Detect which cell encompasses the target text, then output its (X, Y) center coordinate. 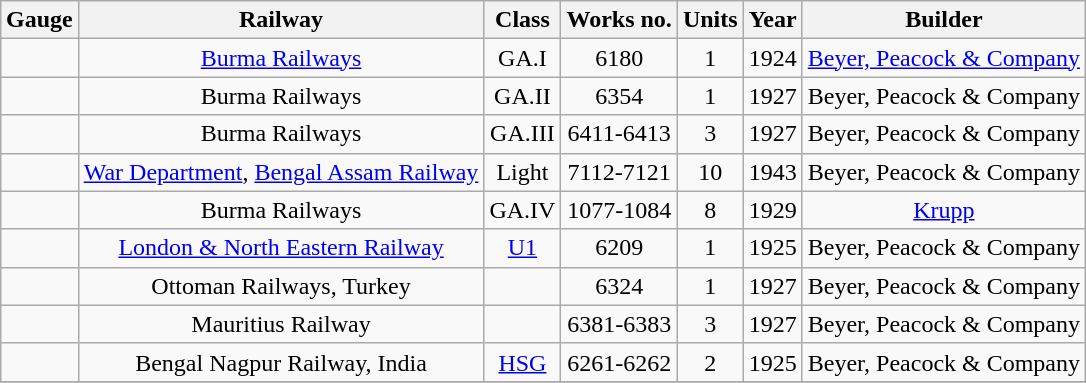
6354 (619, 96)
HSG (522, 362)
1929 (772, 210)
6381-6383 (619, 324)
GA.IV (522, 210)
Krupp (944, 210)
U1 (522, 248)
GA.I (522, 58)
Bengal Nagpur Railway, India (281, 362)
Ottoman Railways, Turkey (281, 286)
6324 (619, 286)
1943 (772, 172)
6411-6413 (619, 134)
7112-7121 (619, 172)
Works no. (619, 20)
1924 (772, 58)
8 (710, 210)
Railway (281, 20)
6209 (619, 248)
GA.III (522, 134)
Year (772, 20)
10 (710, 172)
Units (710, 20)
Builder (944, 20)
Mauritius Railway (281, 324)
Gauge (39, 20)
6180 (619, 58)
War Department, Bengal Assam Railway (281, 172)
1077-1084 (619, 210)
Light (522, 172)
6261-6262 (619, 362)
London & North Eastern Railway (281, 248)
GA.II (522, 96)
2 (710, 362)
Class (522, 20)
